Capture the cell that displays the provided text and extract its (x, y) central coordinate. 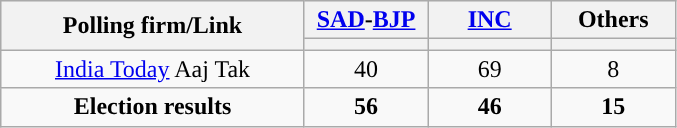
Polling firm/Link (153, 26)
SAD-BJP (366, 20)
INC (490, 20)
Others (613, 20)
Election results (153, 107)
15 (613, 107)
8 (613, 69)
56 (366, 107)
69 (490, 69)
46 (490, 107)
India Today Aaj Tak (153, 69)
40 (366, 69)
